Output the [X, Y] coordinate of the center of the cell containing the given text.  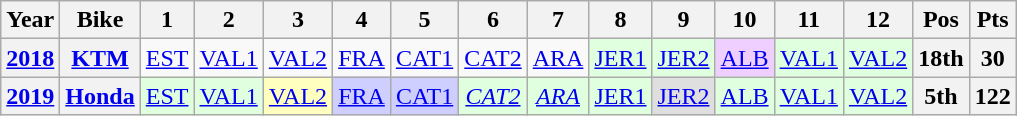
8 [620, 20]
9 [684, 20]
Bike [100, 20]
1 [167, 20]
Honda [100, 96]
30 [992, 58]
2018 [30, 58]
Year [30, 20]
11 [808, 20]
18th [941, 58]
122 [992, 96]
Pts [992, 20]
3 [298, 20]
KTM [100, 58]
Pos [941, 20]
6 [493, 20]
2019 [30, 96]
12 [878, 20]
4 [362, 20]
5 [424, 20]
10 [744, 20]
7 [558, 20]
5th [941, 96]
2 [228, 20]
